Pinpoint the cell where the given text exists, returning its (X, Y) midpoint coordinate. 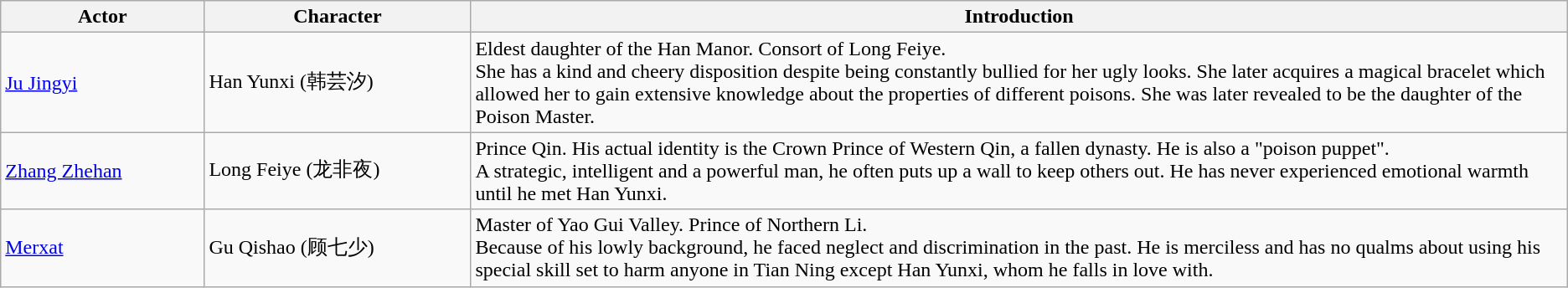
Character (338, 17)
Zhang Zhehan (102, 171)
Introduction (1019, 17)
Long Feiye (龙非夜) (338, 171)
Gu Qishao (顾七少) (338, 248)
Han Yunxi (韩芸汐) (338, 82)
Merxat (102, 248)
Ju Jingyi (102, 82)
Actor (102, 17)
